Search for the cell housing the specified text and yield its [X, Y] center coordinate. 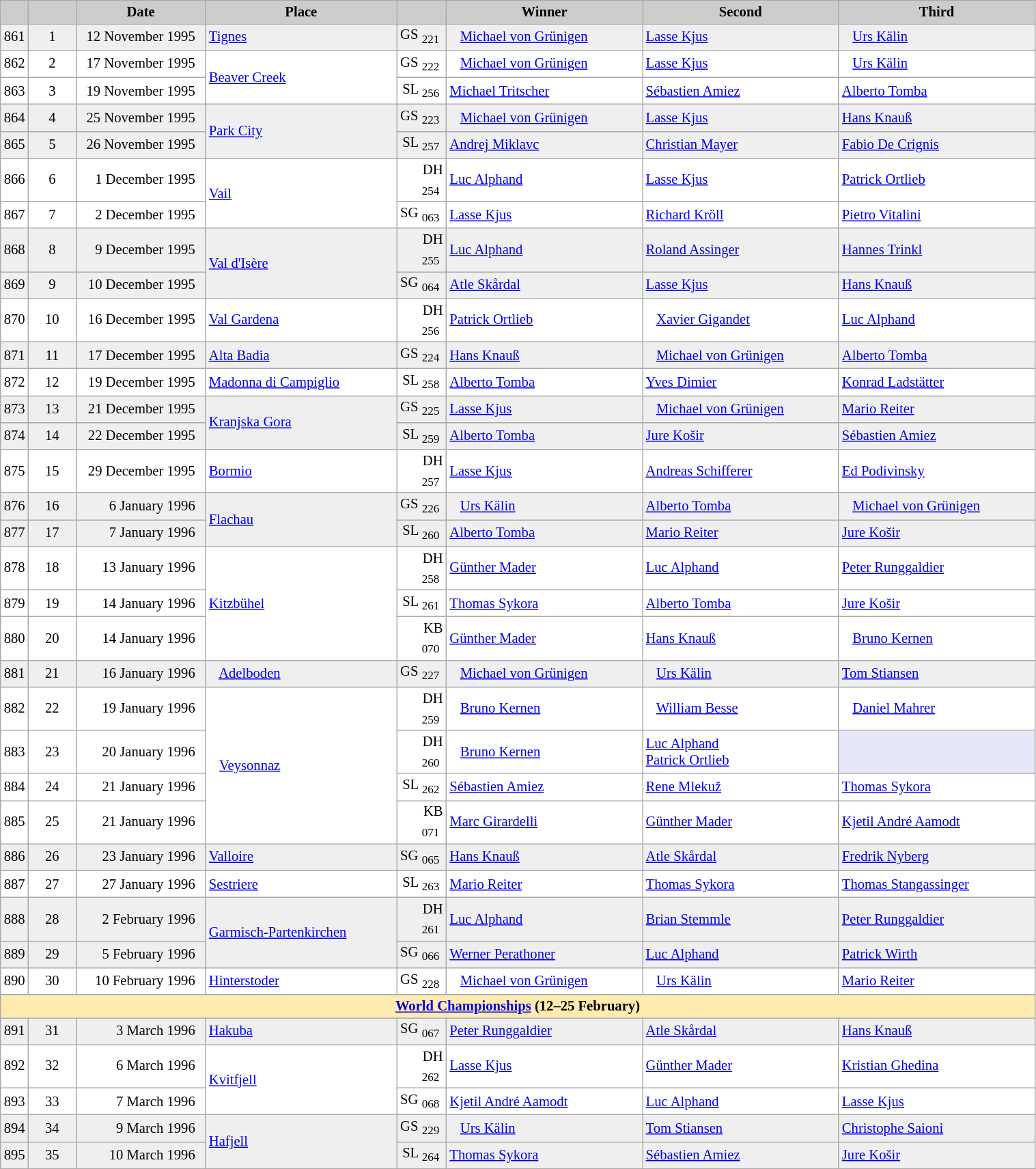
884 [15, 787]
KB 070 [422, 638]
33 [52, 1101]
Kvitfjell [301, 1079]
Luc Alphand Patrick Ortlieb [740, 752]
881 [15, 674]
10 [52, 320]
875 [15, 471]
19 December 1995 [141, 381]
22 [52, 708]
17 December 1995 [141, 355]
12 November 1995 [141, 37]
886 [15, 857]
SL 256 [422, 90]
32 [52, 1066]
1 [52, 37]
SL 264 [422, 1155]
GS 227 [422, 674]
2 December 1995 [141, 215]
Pietro Vitalini [937, 215]
DH 257 [422, 471]
13 January 1996 [141, 568]
12 [52, 381]
27 [52, 884]
Park City [301, 131]
23 January 1996 [141, 857]
30 [52, 981]
35 [52, 1155]
Garmisch-Partenkirchen [301, 932]
Beaver Creek [301, 78]
Kranjska Gora [301, 422]
Daniel Mahrer [937, 708]
874 [15, 436]
5 February 1996 [141, 954]
GS 223 [422, 118]
Andrej Miklavc [544, 145]
Valloire [301, 857]
10 February 1996 [141, 981]
DH 258 [422, 568]
SL 263 [422, 884]
871 [15, 355]
892 [15, 1066]
27 January 1996 [141, 884]
DH 259 [422, 708]
Alta Badia [301, 355]
861 [15, 37]
5 [52, 145]
Kristian Ghedina [937, 1066]
Hinterstoder [301, 981]
Adelboden [301, 674]
SL 260 [422, 533]
28 [52, 918]
19 November 1995 [141, 90]
10 December 1995 [141, 284]
866 [15, 179]
William Besse [740, 708]
Madonna di Campiglio [301, 381]
16 [52, 506]
SG 066 [422, 954]
KB 071 [422, 821]
SL 258 [422, 381]
10 March 1996 [141, 1155]
878 [15, 568]
9 [52, 284]
879 [15, 603]
DH 262 [422, 1066]
Konrad Ladstätter [937, 381]
14 [52, 436]
Date [141, 12]
864 [15, 118]
16 January 1996 [141, 674]
869 [15, 284]
DH 261 [422, 918]
GS 229 [422, 1127]
862 [15, 64]
SG 063 [422, 215]
Bormio [301, 471]
26 November 1995 [141, 145]
865 [15, 145]
Patrick Wirth [937, 954]
23 [52, 752]
SL 257 [422, 145]
World Championships (12–25 February) [518, 1006]
893 [15, 1101]
2 February 1996 [141, 918]
4 [52, 118]
20 [52, 638]
SL 262 [422, 787]
GS 225 [422, 409]
SG 064 [422, 284]
Flachau [301, 519]
25 [52, 821]
888 [15, 918]
GS 221 [422, 37]
Christian Mayer [740, 145]
Fredrik Nyberg [937, 857]
DH 255 [422, 250]
Richard Kröll [740, 215]
Sestriere [301, 884]
Val d'Isère [301, 264]
Werner Perathoner [544, 954]
877 [15, 533]
18 [52, 568]
25 November 1995 [141, 118]
DH 254 [422, 179]
GS 224 [422, 355]
3 March 1996 [141, 1030]
870 [15, 320]
16 December 1995 [141, 320]
Fabio De Crignis [937, 145]
895 [15, 1155]
GS 226 [422, 506]
894 [15, 1127]
SL 259 [422, 436]
889 [15, 954]
9 March 1996 [141, 1127]
Kitzbühel [301, 603]
29 [52, 954]
Xavier Gigandet [740, 320]
891 [15, 1030]
6 [52, 179]
Second [740, 12]
867 [15, 215]
Veysonnaz [301, 765]
8 [52, 250]
GS 222 [422, 64]
6 March 1996 [141, 1066]
Rene Mlekuž [740, 787]
17 [52, 533]
Andreas Schifferer [740, 471]
21 [52, 674]
31 [52, 1030]
SG 065 [422, 857]
DH 256 [422, 320]
SG 068 [422, 1101]
Winner [544, 12]
Hannes Trinkl [937, 250]
876 [15, 506]
1 December 1995 [141, 179]
6 January 1996 [141, 506]
882 [15, 708]
3 [52, 90]
20 January 1996 [141, 752]
SG 067 [422, 1030]
Yves Dimier [740, 381]
880 [15, 638]
890 [15, 981]
34 [52, 1127]
Vail [301, 193]
29 December 1995 [141, 471]
9 December 1995 [141, 250]
Christophe Saioni [937, 1127]
11 [52, 355]
873 [15, 409]
15 [52, 471]
887 [15, 884]
2 [52, 64]
22 December 1995 [141, 436]
868 [15, 250]
GS 228 [422, 981]
Tignes [301, 37]
19 January 1996 [141, 708]
Michael Tritscher [544, 90]
Place [301, 12]
Roland Assinger [740, 250]
17 November 1995 [141, 64]
Hafjell [301, 1141]
7 January 1996 [141, 533]
7 [52, 215]
Hakuba [301, 1030]
Third [937, 12]
13 [52, 409]
Ed Podivinsky [937, 471]
Val Gardena [301, 320]
885 [15, 821]
SL 261 [422, 603]
19 [52, 603]
863 [15, 90]
Brian Stemmle [740, 918]
DH 260 [422, 752]
26 [52, 857]
7 March 1996 [141, 1101]
883 [15, 752]
24 [52, 787]
21 December 1995 [141, 409]
872 [15, 381]
Marc Girardelli [544, 821]
Thomas Stangassinger [937, 884]
